Detect which cell encompasses the target text, then output its (X, Y) center coordinate. 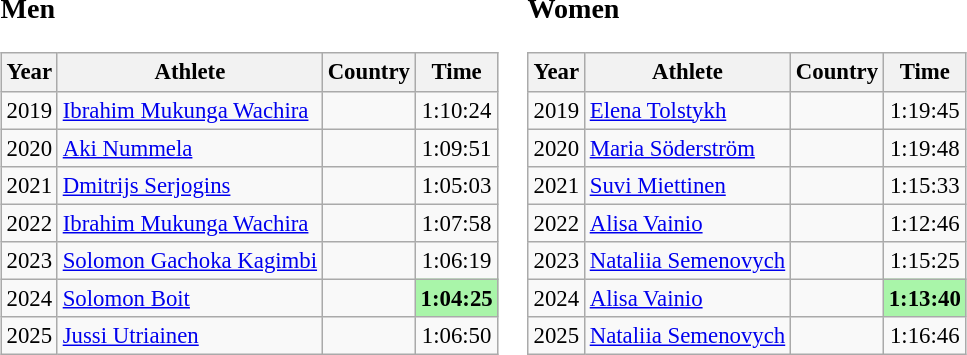
Solomon Gachoka Kagimbi (190, 260)
1:19:48 (924, 148)
Jussi Utriainen (190, 336)
Aki Nummela (190, 148)
1:13:40 (924, 298)
1:16:46 (924, 336)
Maria Söderström (687, 148)
1:10:24 (456, 110)
1:06:50 (456, 336)
Dmitrijs Serjogins (190, 185)
1:19:45 (924, 110)
Suvi Miettinen (687, 185)
1:07:58 (456, 223)
1:15:25 (924, 260)
Solomon Boit (190, 298)
1:09:51 (456, 148)
1:12:46 (924, 223)
1:04:25 (456, 298)
1:06:19 (456, 260)
Elena Tolstykh (687, 110)
1:15:33 (924, 185)
1:05:03 (456, 185)
